Extract the (X, Y) coordinate from the center of the cell holding the provided text.  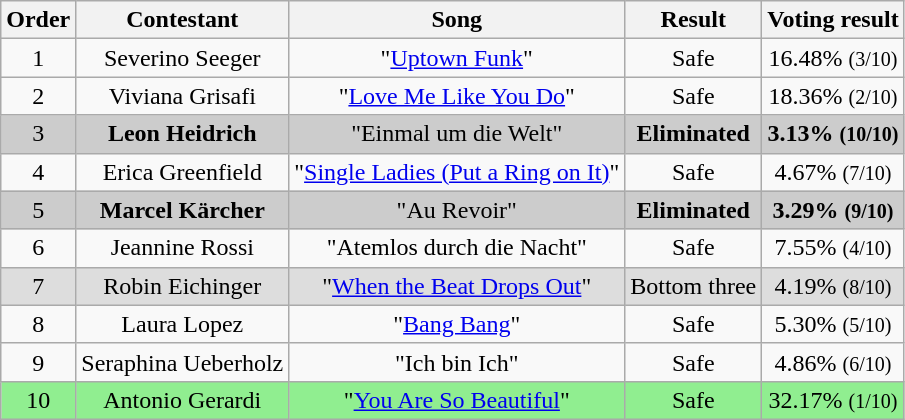
"Ich bin Ich" (457, 362)
"Bang Bang" (457, 324)
Song (457, 20)
7 (38, 286)
Seraphina Ueberholz (182, 362)
9 (38, 362)
32.17% (1/10) (833, 400)
3 (38, 134)
4.19% (8/10) (833, 286)
Robin Eichinger (182, 286)
Antonio Gerardi (182, 400)
Bottom three (694, 286)
8 (38, 324)
"Atemlos durch die Nacht" (457, 248)
Laura Lopez (182, 324)
Order (38, 20)
"You Are So Beautiful" (457, 400)
"Single Ladies (Put a Ring on It)" (457, 172)
10 (38, 400)
7.55% (4/10) (833, 248)
5.30% (5/10) (833, 324)
Marcel Kärcher (182, 210)
2 (38, 96)
6 (38, 248)
Contestant (182, 20)
Severino Seeger (182, 58)
Jeannine Rossi (182, 248)
Voting result (833, 20)
18.36% (2/10) (833, 96)
Leon Heidrich (182, 134)
"Uptown Funk" (457, 58)
1 (38, 58)
"Au Revoir" (457, 210)
"Love Me Like You Do" (457, 96)
4 (38, 172)
"Einmal um die Welt" (457, 134)
4.86% (6/10) (833, 362)
5 (38, 210)
3.13% (10/10) (833, 134)
Result (694, 20)
3.29% (9/10) (833, 210)
16.48% (3/10) (833, 58)
4.67% (7/10) (833, 172)
Erica Greenfield (182, 172)
Viviana Grisafi (182, 96)
"When the Beat Drops Out" (457, 286)
